Detect which cell encompasses the target text, then output its [x, y] center coordinate. 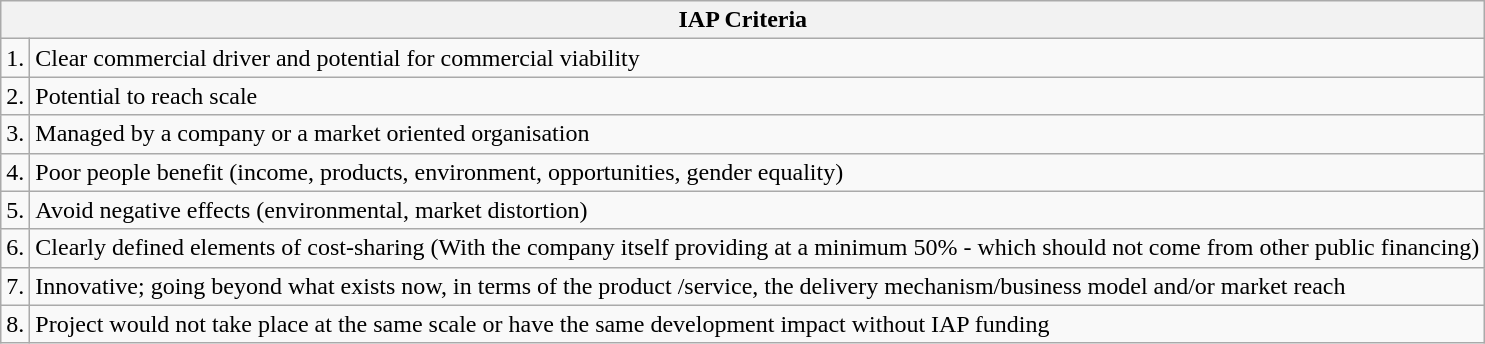
7. [16, 286]
8. [16, 324]
6. [16, 248]
Managed by a company or a market oriented organisation [758, 134]
Avoid negative effects (environmental, market distortion) [758, 210]
Clear commercial driver and potential for commercial viability [758, 58]
Project would not take place at the same scale or have the same development impact without IAP funding [758, 324]
3. [16, 134]
Innovative; going beyond what exists now, in terms of the product /service, the delivery mechanism/business model and/or market reach [758, 286]
1. [16, 58]
IAP Criteria [743, 20]
4. [16, 172]
Potential to reach scale [758, 96]
Clearly defined elements of cost-sharing (With the company itself providing at a minimum 50% - which should not come from other public financing) [758, 248]
5. [16, 210]
Poor people benefit (income, products, environment, opportunities, gender equality) [758, 172]
2. [16, 96]
